Scan for the cell matching the given text and deliver its [x, y] coordinate at center. 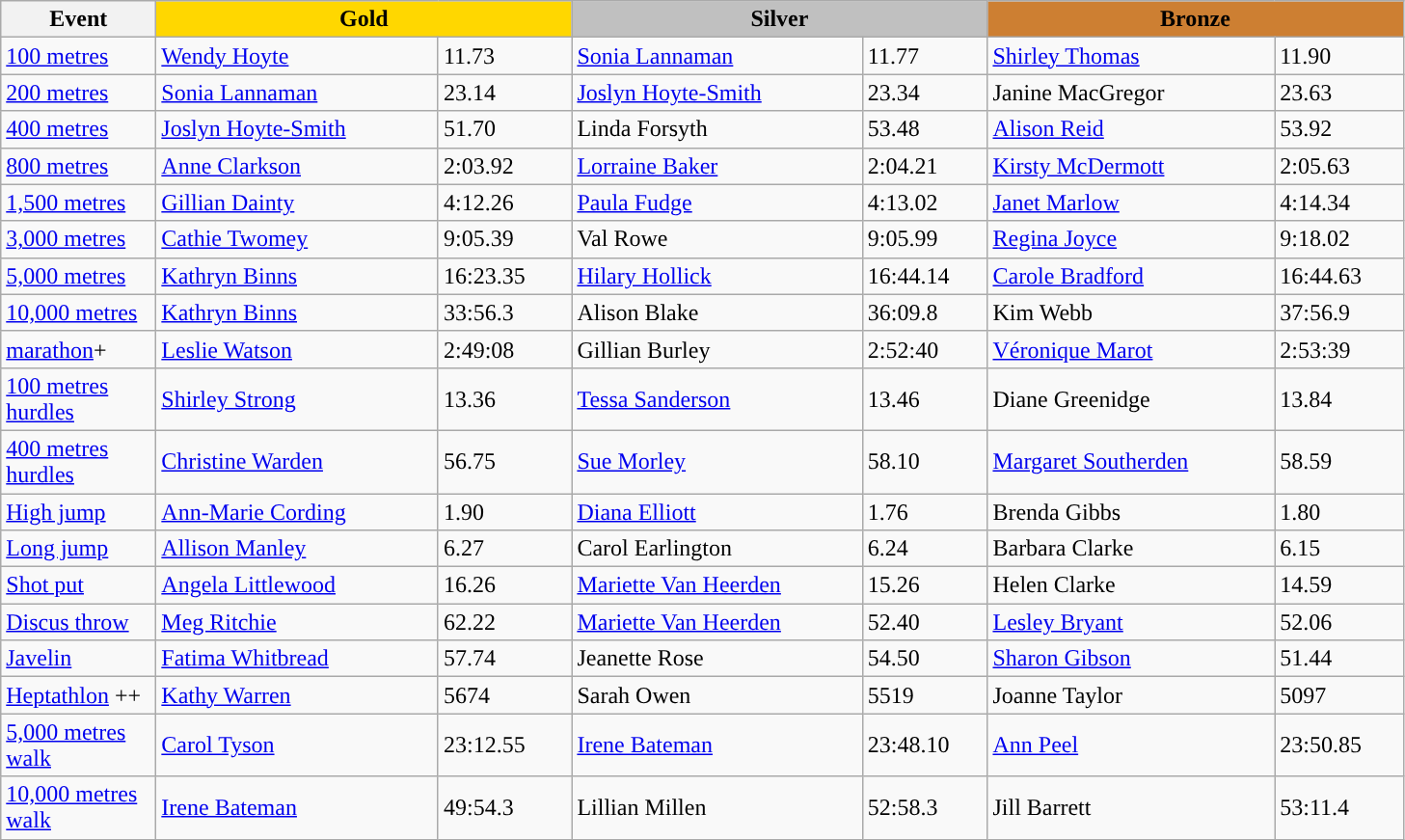
6.24 [925, 549]
23:48.10 [925, 745]
1.80 [1338, 512]
Carol Tyson [297, 745]
Jill Barrett [1131, 808]
23:12.55 [504, 745]
Val Rowe [717, 239]
Margaret Southerden [1131, 461]
200 metres [79, 93]
Gillian Burley [717, 349]
53.92 [1338, 129]
37:56.9 [1338, 312]
57.74 [504, 659]
13.84 [1338, 399]
400 metres [79, 129]
4:14.34 [1338, 203]
2:05.63 [1338, 166]
Bronze [1196, 19]
Gold [365, 19]
Anne Clarkson [297, 166]
Véronique Marot [1131, 349]
49:54.3 [504, 808]
6.27 [504, 549]
6.15 [1338, 549]
23.63 [1338, 93]
Discus throw [79, 622]
16.26 [504, 585]
Janet Marlow [1131, 203]
Long jump [79, 549]
2:49:08 [504, 349]
Lorraine Baker [717, 166]
Alison Reid [1131, 129]
Cathie Twomey [297, 239]
Barbara Clarke [1131, 549]
9:05.99 [925, 239]
16:23.35 [504, 276]
23:50.85 [1338, 745]
58.59 [1338, 461]
5674 [504, 695]
Carole Bradford [1131, 276]
800 metres [79, 166]
Allison Manley [297, 549]
100 metres hurdles [79, 399]
16:44.63 [1338, 276]
Shot put [79, 585]
2:04.21 [925, 166]
5519 [925, 695]
52:58.3 [925, 808]
23.34 [925, 93]
1.76 [925, 512]
Sarah Owen [717, 695]
marathon+ [79, 349]
Tessa Sanderson [717, 399]
4:12.26 [504, 203]
9:05.39 [504, 239]
5097 [1338, 695]
Diana Elliott [717, 512]
Angela Littlewood [297, 585]
Regina Joyce [1131, 239]
Lillian Millen [717, 808]
2:53:39 [1338, 349]
1.90 [504, 512]
10,000 metres [79, 312]
Shirley Thomas [1131, 56]
36:09.8 [925, 312]
13.36 [504, 399]
Lesley Bryant [1131, 622]
33:56.3 [504, 312]
400 metres hurdles [79, 461]
Jeanette Rose [717, 659]
23.14 [504, 93]
14.59 [1338, 585]
4:13.02 [925, 203]
2:03.92 [504, 166]
9:18.02 [1338, 239]
13.46 [925, 399]
Shirley Strong [297, 399]
Christine Warden [297, 461]
53:11.4 [1338, 808]
Silver [779, 19]
10,000 metres walk [79, 808]
Brenda Gibbs [1131, 512]
Gillian Dainty [297, 203]
11.77 [925, 56]
3,000 metres [79, 239]
54.50 [925, 659]
51.70 [504, 129]
Javelin [79, 659]
Paula Fudge [717, 203]
5,000 metres walk [79, 745]
Meg Ritchie [297, 622]
Ann Peel [1131, 745]
High jump [79, 512]
15.26 [925, 585]
62.22 [504, 622]
100 metres [79, 56]
Sharon Gibson [1131, 659]
Janine MacGregor [1131, 93]
11.90 [1338, 56]
58.10 [925, 461]
Alison Blake [717, 312]
Leslie Watson [297, 349]
1,500 metres [79, 203]
Hilary Hollick [717, 276]
51.44 [1338, 659]
56.75 [504, 461]
Fatima Whitbread [297, 659]
Carol Earlington [717, 549]
5,000 metres [79, 276]
Joanne Taylor [1131, 695]
2:52:40 [925, 349]
16:44.14 [925, 276]
52.06 [1338, 622]
Ann-Marie Cording [297, 512]
Diane Greenidge [1131, 399]
11.73 [504, 56]
Event [79, 19]
Wendy Hoyte [297, 56]
Helen Clarke [1131, 585]
52.40 [925, 622]
Sue Morley [717, 461]
Heptathlon ++ [79, 695]
Kirsty McDermott [1131, 166]
Kim Webb [1131, 312]
Linda Forsyth [717, 129]
Kathy Warren [297, 695]
53.48 [925, 129]
